Detect which cell encompasses the target text, then output its [X, Y] center coordinate. 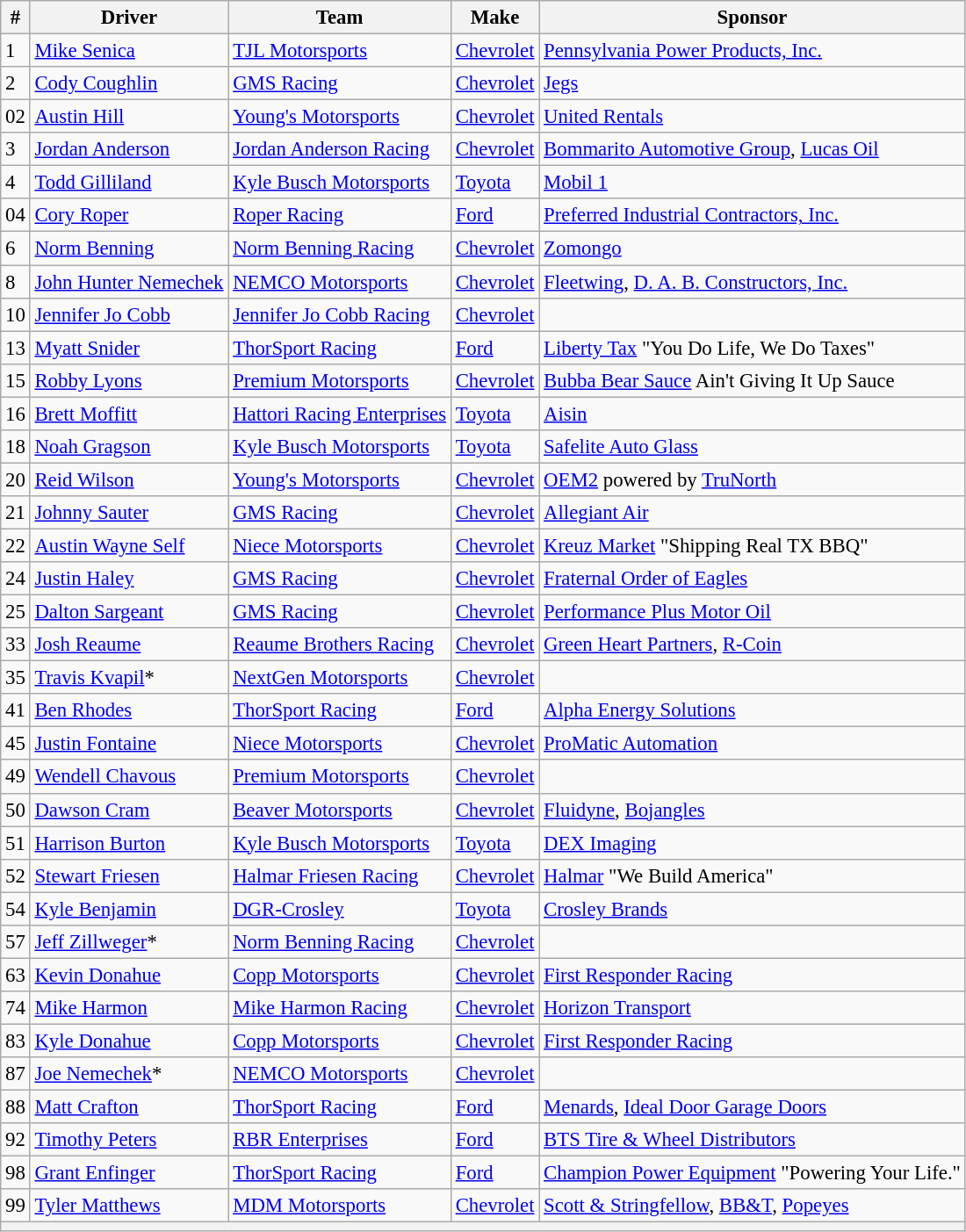
25 [16, 612]
Preferred Industrial Contractors, Inc. [752, 215]
8 [16, 282]
Jeff Zillweger* [129, 942]
Driver [129, 18]
OEM2 powered by TruNorth [752, 479]
57 [16, 942]
Green Heart Partners, R-Coin [752, 645]
Bommarito Automotive Group, Lucas Oil [752, 149]
Norm Benning [129, 249]
Grant Enfinger [129, 1173]
Pennsylvania Power Products, Inc. [752, 51]
54 [16, 909]
99 [16, 1206]
Reaume Brothers Racing [340, 645]
22 [16, 545]
18 [16, 447]
Wendell Chavous [129, 777]
Mobil 1 [752, 183]
Kevin Donahue [129, 975]
74 [16, 1008]
Sponsor [752, 18]
87 [16, 1074]
Kreuz Market "Shipping Real TX BBQ" [752, 545]
Jordan Anderson Racing [340, 149]
Stewart Friesen [129, 875]
51 [16, 843]
Zomongo [752, 249]
Myatt Snider [129, 348]
John Hunter Nemechek [129, 282]
15 [16, 380]
Team [340, 18]
98 [16, 1173]
52 [16, 875]
13 [16, 348]
Halmar "We Build America" [752, 875]
Beaver Motorsports [340, 810]
Hattori Racing Enterprises [340, 414]
Brett Moffitt [129, 414]
Travis Kvapil* [129, 678]
Alpha Energy Solutions [752, 710]
United Rentals [752, 117]
45 [16, 744]
88 [16, 1107]
41 [16, 710]
Jegs [752, 83]
# [16, 18]
2 [16, 83]
02 [16, 117]
Liberty Tax "You Do Life, We Do Taxes" [752, 348]
Make [494, 18]
Bubba Bear Sauce Ain't Giving It Up Sauce [752, 380]
Fraternal Order of Eagles [752, 579]
Allegiant Air [752, 513]
NextGen Motorsports [340, 678]
ProMatic Automation [752, 744]
Aisin [752, 414]
4 [16, 183]
Fleetwing, D. A. B. Constructors, Inc. [752, 282]
DGR-Crosley [340, 909]
RBR Enterprises [340, 1140]
3 [16, 149]
Scott & Stringfellow, BB&T, Popeyes [752, 1206]
Safelite Auto Glass [752, 447]
Cody Coughlin [129, 83]
Austin Wayne Self [129, 545]
83 [16, 1041]
Horizon Transport [752, 1008]
DEX Imaging [752, 843]
Todd Gilliland [129, 183]
Timothy Peters [129, 1140]
10 [16, 314]
63 [16, 975]
Cory Roper [129, 215]
50 [16, 810]
49 [16, 777]
BTS Tire & Wheel Distributors [752, 1140]
Justin Fontaine [129, 744]
04 [16, 215]
Joe Nemechek* [129, 1074]
Kyle Benjamin [129, 909]
6 [16, 249]
20 [16, 479]
Austin Hill [129, 117]
Mike Harmon [129, 1008]
Mike Senica [129, 51]
Harrison Burton [129, 843]
Performance Plus Motor Oil [752, 612]
Ben Rhodes [129, 710]
Dalton Sargeant [129, 612]
Johnny Sauter [129, 513]
Noah Gragson [129, 447]
Tyler Matthews [129, 1206]
Crosley Brands [752, 909]
Champion Power Equipment "Powering Your Life." [752, 1173]
Menards, Ideal Door Garage Doors [752, 1107]
92 [16, 1140]
33 [16, 645]
Roper Racing [340, 215]
Reid Wilson [129, 479]
Matt Crafton [129, 1107]
Fluidyne, Bojangles [752, 810]
35 [16, 678]
MDM Motorsports [340, 1206]
Mike Harmon Racing [340, 1008]
Robby Lyons [129, 380]
Jordan Anderson [129, 149]
16 [16, 414]
TJL Motorsports [340, 51]
Kyle Donahue [129, 1041]
Dawson Cram [129, 810]
24 [16, 579]
21 [16, 513]
Josh Reaume [129, 645]
Jennifer Jo Cobb [129, 314]
1 [16, 51]
Halmar Friesen Racing [340, 875]
Justin Haley [129, 579]
Jennifer Jo Cobb Racing [340, 314]
